Return (x, y) of the center of cell containing provided text 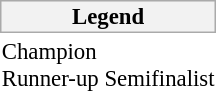
Legend (108, 16)
